Provide the [X, Y] coordinate of the cell's center where the given text is located.  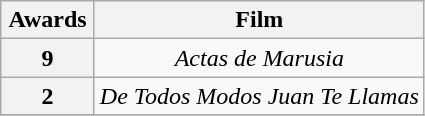
De Todos Modos Juan Te Llamas [259, 96]
Awards [48, 20]
Film [259, 20]
2 [48, 96]
9 [48, 58]
Actas de Marusia [259, 58]
